Pinpoint the cell where the given text exists, returning its [x, y] midpoint coordinate. 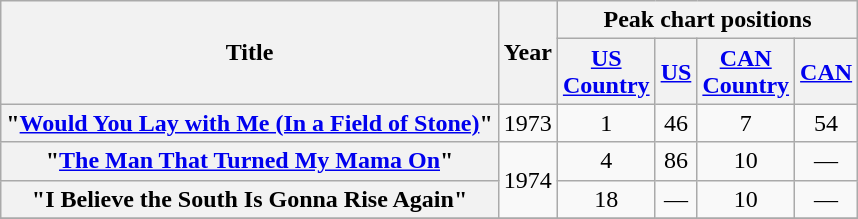
1 [606, 123]
USCountry [606, 72]
"The Man That Turned My Mama On" [250, 161]
CAN [826, 72]
4 [606, 161]
US [676, 72]
"I Believe the South Is Gonna Rise Again" [250, 199]
Title [250, 52]
CANCountry [746, 72]
1974 [528, 180]
Peak chart positions [707, 20]
86 [676, 161]
54 [826, 123]
46 [676, 123]
18 [606, 199]
7 [746, 123]
1973 [528, 123]
Year [528, 52]
"Would You Lay with Me (In a Field of Stone)" [250, 123]
